Capture the cell that displays the provided text and extract its (X, Y) central coordinate. 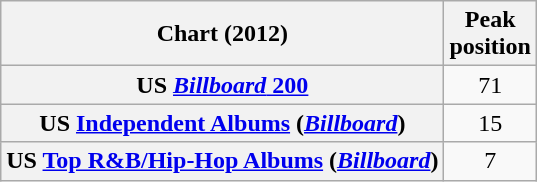
71 (490, 85)
US Top R&B/Hip-Hop Albums (Billboard) (222, 161)
15 (490, 123)
7 (490, 161)
Peakposition (490, 34)
Chart (2012) (222, 34)
US Independent Albums (Billboard) (222, 123)
US Billboard 200 (222, 85)
